Detect which cell encompasses the target text, then output its [X, Y] center coordinate. 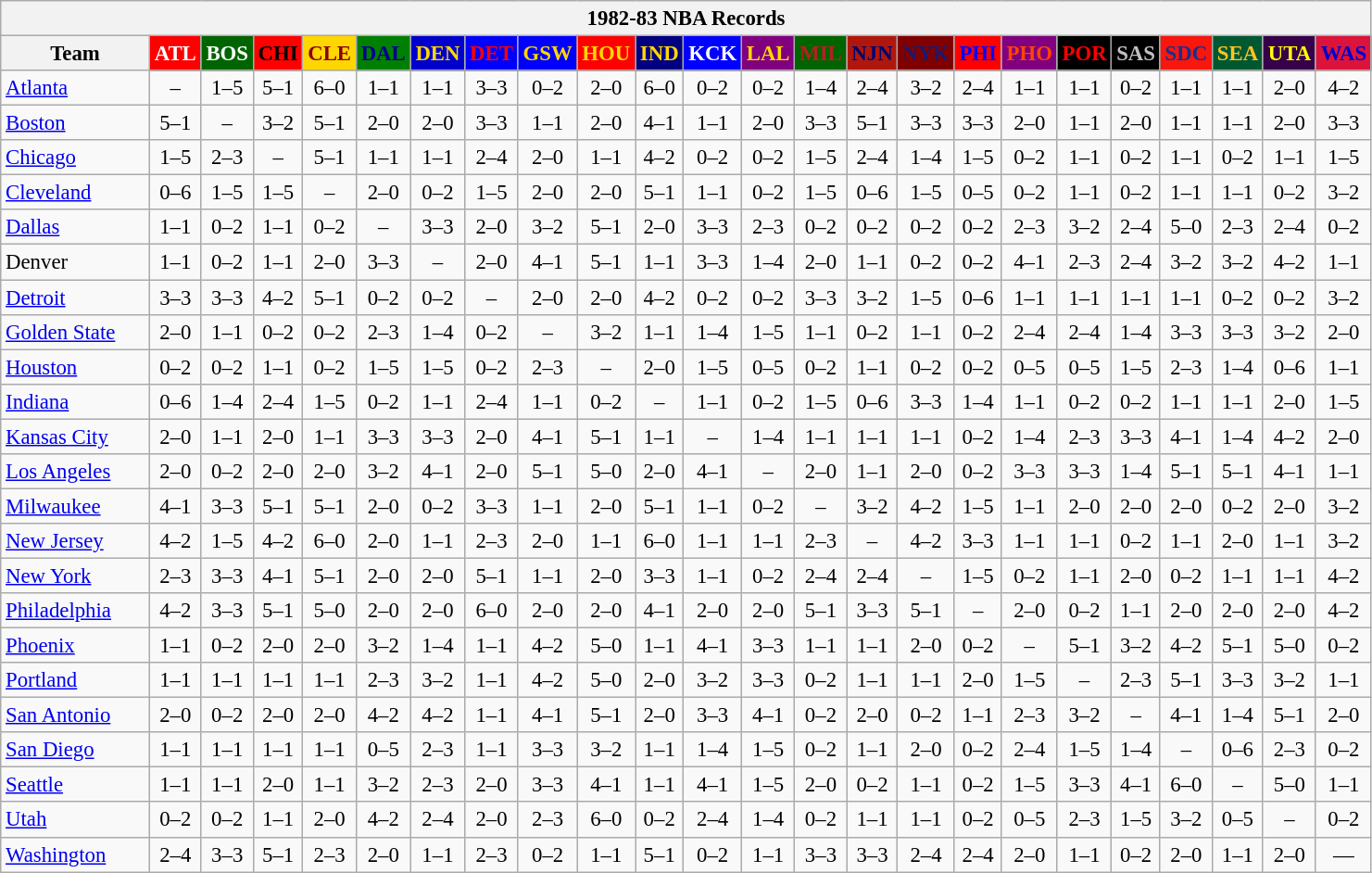
UTA [1290, 54]
Los Angeles [76, 472]
Phoenix [76, 646]
CHI [278, 54]
Indiana [76, 401]
Houston [76, 367]
New York [76, 576]
Seattle [76, 785]
Atlanta [76, 88]
PHI [978, 54]
Cleveland [76, 193]
SDC [1186, 54]
NJN [873, 54]
HOU [606, 54]
New Jersey [76, 541]
San Diego [76, 750]
Boston [76, 123]
LAL [767, 54]
Dallas [76, 227]
— [1343, 854]
ATL [175, 54]
Detroit [76, 297]
NYK [926, 54]
Washington [76, 854]
Team [76, 54]
DEN [437, 54]
CLE [330, 54]
Utah [76, 820]
Philadelphia [76, 611]
DAL [384, 54]
Denver [76, 262]
BOS [227, 54]
WAS [1343, 54]
1982-83 NBA Records [686, 19]
SAS [1136, 54]
Portland [76, 680]
IND [660, 54]
MIL [821, 54]
Kansas City [76, 436]
PHO [1029, 54]
SEA [1238, 54]
GSW [548, 54]
KCK [713, 54]
Golden State [76, 332]
DET [491, 54]
San Antonio [76, 715]
POR [1084, 54]
Chicago [76, 158]
Milwaukee [76, 506]
